From the cell containing the given text, extract its center point as [x, y] coordinate. 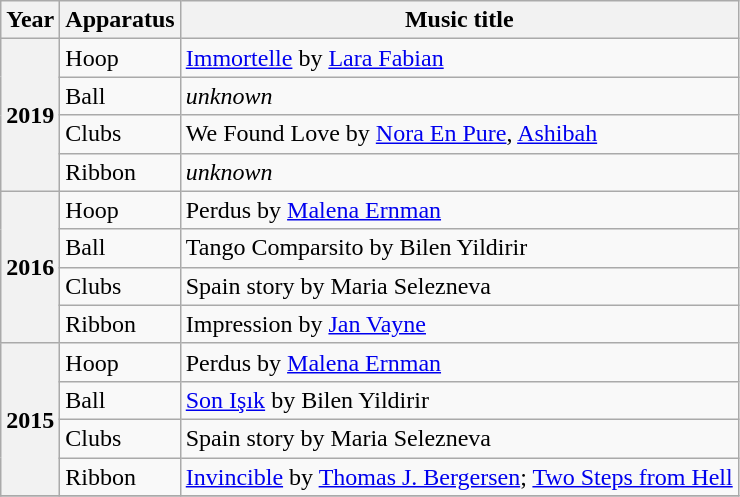
2016 [30, 267]
Apparatus [120, 20]
2019 [30, 115]
Invincible by Thomas J. Bergersen; Two Steps from Hell [459, 477]
Year [30, 20]
Music title [459, 20]
We Found Love by Nora En Pure, Ashibah [459, 134]
Immortelle by Lara Fabian [459, 58]
Impression by Jan Vayne [459, 324]
Tango Comparsito by Bilen Yildirir [459, 248]
Son Işık by Bilen Yildirir [459, 400]
2015 [30, 419]
